Scan for the cell matching the given text and deliver its (x, y) coordinate at center. 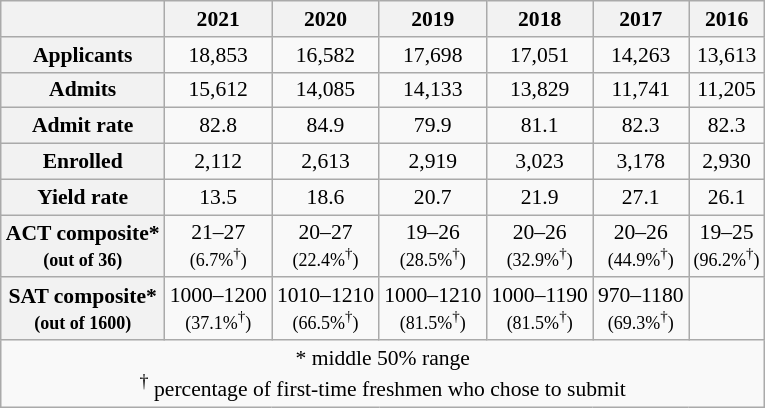
20–26(32.9%†) (539, 246)
84.9 (326, 126)
1000–1210(81.5%†) (432, 308)
21.9 (539, 197)
2,112 (218, 161)
2019 (432, 19)
2,919 (432, 161)
15,612 (218, 90)
1000–1190(81.5%†) (539, 308)
14,085 (326, 90)
11,741 (641, 90)
16,582 (326, 54)
1010–1210(66.5%†) (326, 308)
17,698 (432, 54)
2018 (539, 19)
14,133 (432, 90)
13,613 (727, 54)
SAT composite*(out of 1600) (83, 308)
2017 (641, 19)
13,829 (539, 90)
11,205 (727, 90)
3,023 (539, 161)
20.7 (432, 197)
Enrolled (83, 161)
3,178 (641, 161)
20–26(44.9%†) (641, 246)
2,930 (727, 161)
* middle 50% range † percentage of first-time freshmen who chose to submit (383, 374)
1000–1200(37.1%†) (218, 308)
Admits (83, 90)
27.1 (641, 197)
17,051 (539, 54)
81.1 (539, 126)
13.5 (218, 197)
2020 (326, 19)
2,613 (326, 161)
Yield rate (83, 197)
79.9 (432, 126)
ACT composite*(out of 36) (83, 246)
14,263 (641, 54)
2016 (727, 19)
19–26(28.5%†) (432, 246)
18,853 (218, 54)
82.8 (218, 126)
Admit rate (83, 126)
Applicants (83, 54)
20–27(22.4%†) (326, 246)
18.6 (326, 197)
21–27(6.7%†) (218, 246)
2021 (218, 19)
970–1180(69.3%†) (641, 308)
19–25(96.2%†) (727, 246)
26.1 (727, 197)
